Provide the [X, Y] coordinate of the cell's center where the given text is located.  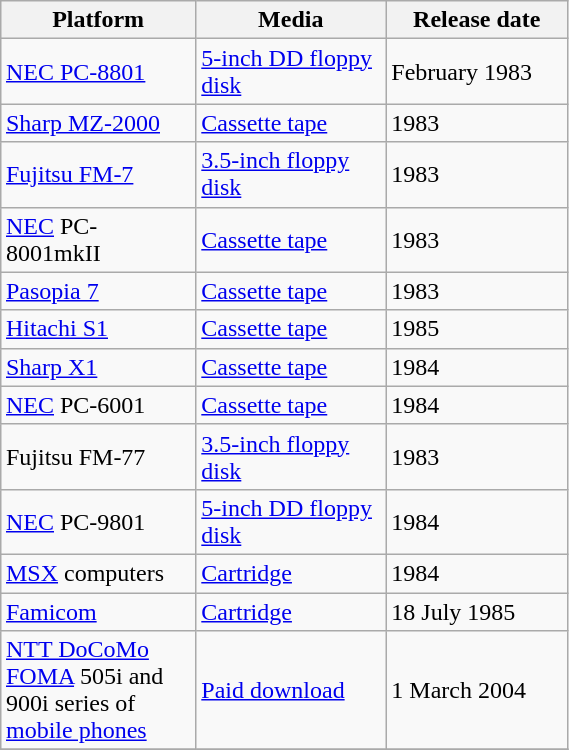
NTT DoCoMo FOMA 505i and 900i series of mobile phones [98, 690]
Media [291, 20]
NEC PC-8801 [98, 72]
Sharp X1 [98, 367]
Fujitsu FM-7 [98, 174]
NEC PC-9801 [98, 522]
February 1983 [477, 72]
MSX computers [98, 573]
Platform [98, 20]
NEC PC-8001mkII [98, 240]
Pasopia 7 [98, 291]
1985 [477, 329]
Fujitsu FM-77 [98, 456]
1 March 2004 [477, 690]
NEC PC-6001 [98, 405]
Famicom [98, 611]
Hitachi S1 [98, 329]
18 July 1985 [477, 611]
Sharp MZ-2000 [98, 123]
Release date [477, 20]
Paid download [291, 690]
